Identify which cell holds the provided text, then report its [x, y] central coordinate. 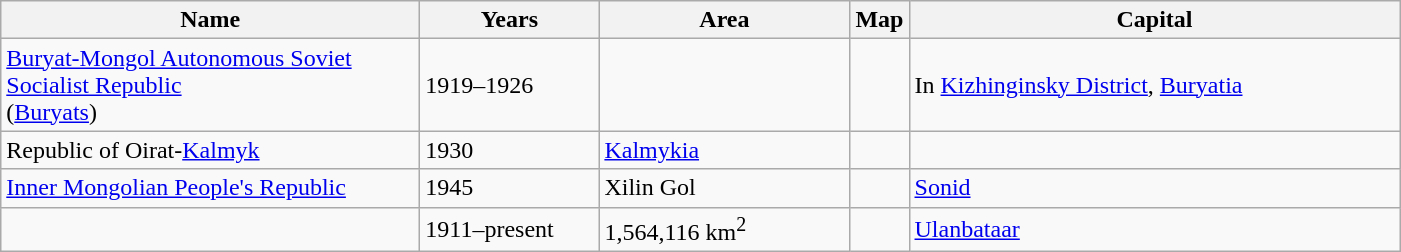
Buryat-Mongol Autonomous Soviet Socialist Republic(Buryats) [210, 85]
1911–present [510, 230]
1919–1926 [510, 85]
Map [880, 20]
Inner Mongolian People's Republic [210, 188]
Capital [1154, 20]
Republic of Oirat-Kalmyk [210, 150]
Ulanbataar [1154, 230]
Kalmykia [724, 150]
Sonid [1154, 188]
1930 [510, 150]
1945 [510, 188]
In Kizhinginsky District, Buryatia [1154, 85]
Name [210, 20]
1,564,116 km2 [724, 230]
Years [510, 20]
Xilin Gol [724, 188]
Area [724, 20]
